From the cell containing the given text, extract its center point as (X, Y) coordinate. 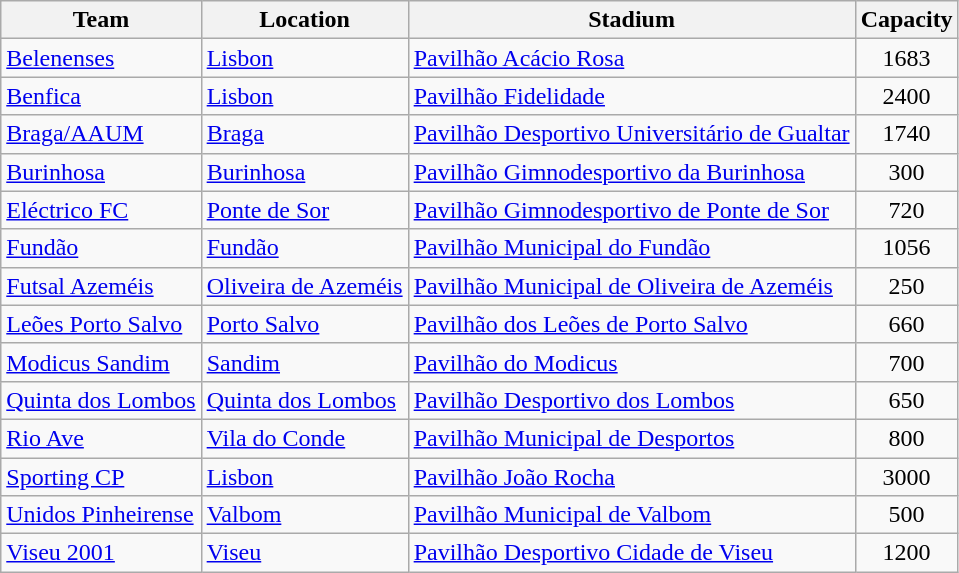
300 (906, 172)
Benfica (101, 96)
Eléctrico FC (101, 210)
250 (906, 286)
Porto Salvo (304, 324)
Pavilhão do Modicus (632, 362)
1683 (906, 58)
Pavilhão Municipal de Desportos (632, 438)
650 (906, 400)
Braga/AAUM (101, 134)
Viseu 2001 (101, 553)
Valbom (304, 515)
720 (906, 210)
Belenenses (101, 58)
Rio Ave (101, 438)
1056 (906, 248)
Ponte de Sor (304, 210)
2400 (906, 96)
Modicus Sandim (101, 362)
Pavilhão Municipal do Fundão (632, 248)
Pavilhão Acácio Rosa (632, 58)
Sandim (304, 362)
Unidos Pinheirense (101, 515)
Pavilhão João Rocha (632, 477)
660 (906, 324)
3000 (906, 477)
Oliveira de Azeméis (304, 286)
Pavilhão Desportivo dos Lombos (632, 400)
Stadium (632, 20)
Pavilhão Gimnodesportivo de Ponte de Sor (632, 210)
Vila do Conde (304, 438)
Braga (304, 134)
Location (304, 20)
Pavilhão Gimnodesportivo da Burinhosa (632, 172)
Capacity (906, 20)
1200 (906, 553)
700 (906, 362)
500 (906, 515)
Pavilhão Desportivo Universitário de Gualtar (632, 134)
800 (906, 438)
Pavilhão Municipal de Oliveira de Azeméis (632, 286)
Pavilhão dos Leões de Porto Salvo (632, 324)
1740 (906, 134)
Futsal Azeméis (101, 286)
Pavilhão Municipal de Valbom (632, 515)
Team (101, 20)
Viseu (304, 553)
Pavilhão Desportivo Cidade de Viseu (632, 553)
Leões Porto Salvo (101, 324)
Sporting CP (101, 477)
Pavilhão Fidelidade (632, 96)
